Output the [X, Y] coordinate of the center of the cell containing the given text.  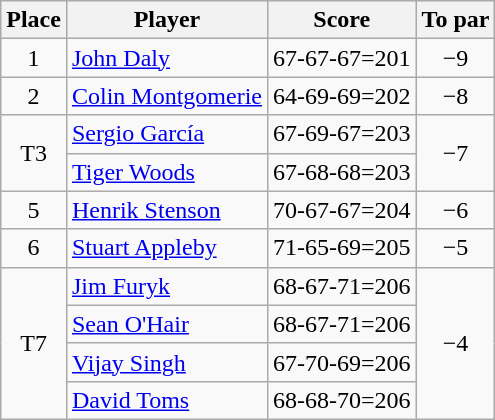
71-65-69=205 [342, 248]
To par [456, 20]
Vijay Singh [166, 362]
Jim Furyk [166, 286]
−9 [456, 58]
68-68-70=206 [342, 400]
−5 [456, 248]
5 [34, 210]
−4 [456, 343]
64-69-69=202 [342, 96]
T3 [34, 153]
−6 [456, 210]
−7 [456, 153]
67-68-68=203 [342, 172]
Sergio García [166, 134]
Henrik Stenson [166, 210]
2 [34, 96]
−8 [456, 96]
6 [34, 248]
67-70-69=206 [342, 362]
David Toms [166, 400]
Score [342, 20]
67-69-67=203 [342, 134]
Place [34, 20]
Stuart Appleby [166, 248]
John Daly [166, 58]
Colin Montgomerie [166, 96]
T7 [34, 343]
Sean O'Hair [166, 324]
Tiger Woods [166, 172]
70-67-67=204 [342, 210]
67-67-67=201 [342, 58]
1 [34, 58]
Player [166, 20]
